Extract the (x, y) coordinate from the center of the cell holding the provided text.  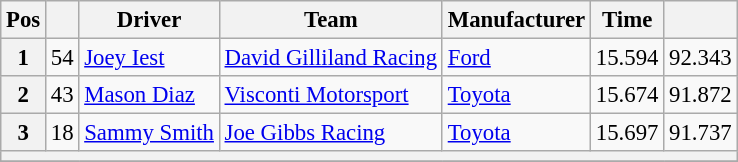
3 (24, 133)
Sammy Smith (149, 133)
91.737 (700, 133)
18 (62, 133)
15.594 (628, 58)
Time (628, 20)
Driver (149, 20)
Team (330, 20)
15.697 (628, 133)
54 (62, 58)
Mason Diaz (149, 95)
43 (62, 95)
Joey Iest (149, 58)
1 (24, 58)
Pos (24, 20)
15.674 (628, 95)
Joe Gibbs Racing (330, 133)
91.872 (700, 95)
David Gilliland Racing (330, 58)
Visconti Motorsport (330, 95)
2 (24, 95)
Ford (516, 58)
Manufacturer (516, 20)
92.343 (700, 58)
